From the cell containing the given text, extract its center point as [x, y] coordinate. 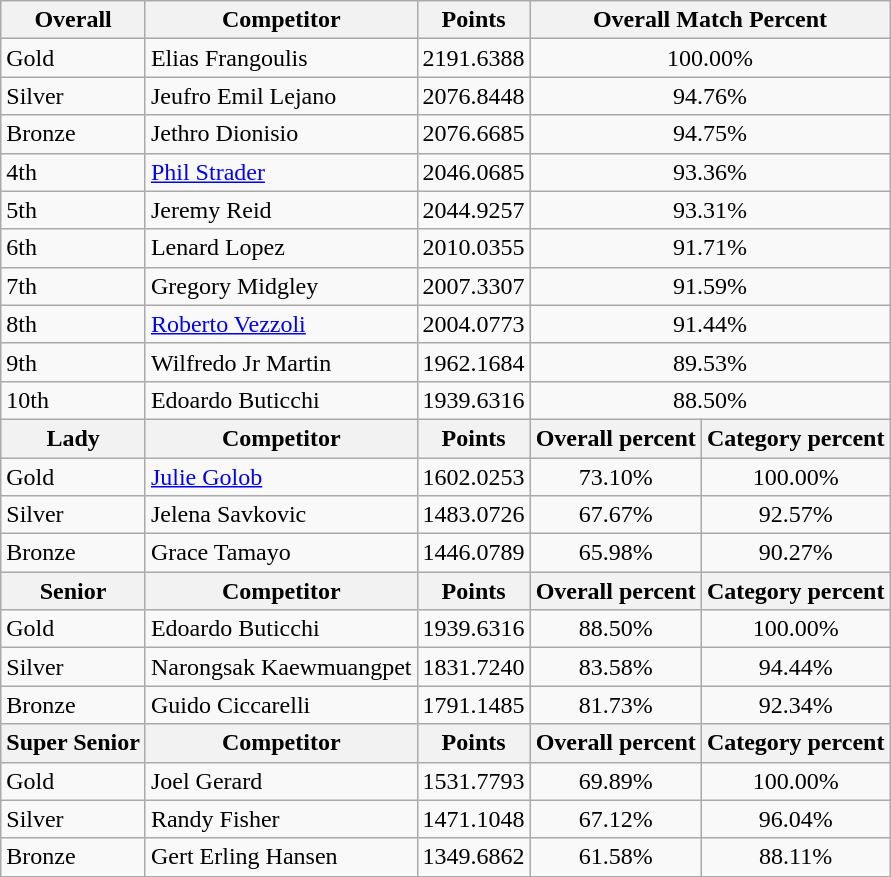
6th [74, 248]
Randy Fisher [281, 819]
92.57% [796, 515]
67.12% [616, 819]
2046.0685 [474, 172]
Overall [74, 20]
Gregory Midgley [281, 286]
9th [74, 362]
Senior [74, 591]
Gert Erling Hansen [281, 857]
81.73% [616, 705]
1531.7793 [474, 781]
Wilfredo Jr Martin [281, 362]
Julie Golob [281, 477]
Roberto Vezzoli [281, 324]
93.31% [710, 210]
96.04% [796, 819]
89.53% [710, 362]
Super Senior [74, 743]
Overall Match Percent [710, 20]
10th [74, 400]
93.36% [710, 172]
2010.0355 [474, 248]
91.71% [710, 248]
Guido Ciccarelli [281, 705]
1349.6862 [474, 857]
2076.8448 [474, 96]
1602.0253 [474, 477]
1791.1485 [474, 705]
2004.0773 [474, 324]
2007.3307 [474, 286]
91.59% [710, 286]
2191.6388 [474, 58]
67.67% [616, 515]
Jethro Dionisio [281, 134]
65.98% [616, 553]
5th [74, 210]
8th [74, 324]
4th [74, 172]
Grace Tamayo [281, 553]
Phil Strader [281, 172]
2076.6685 [474, 134]
2044.9257 [474, 210]
1471.1048 [474, 819]
Narongsak Kaewmuangpet [281, 667]
88.11% [796, 857]
Lady [74, 438]
73.10% [616, 477]
83.58% [616, 667]
7th [74, 286]
94.44% [796, 667]
Elias Frangoulis [281, 58]
Jelena Savkovic [281, 515]
1831.7240 [474, 667]
Jeufro Emil Lejano [281, 96]
1446.0789 [474, 553]
Joel Gerard [281, 781]
Jeremy Reid [281, 210]
92.34% [796, 705]
94.76% [710, 96]
1483.0726 [474, 515]
61.58% [616, 857]
90.27% [796, 553]
69.89% [616, 781]
Lenard Lopez [281, 248]
94.75% [710, 134]
91.44% [710, 324]
1962.1684 [474, 362]
